Detect which cell encompasses the target text, then output its (X, Y) center coordinate. 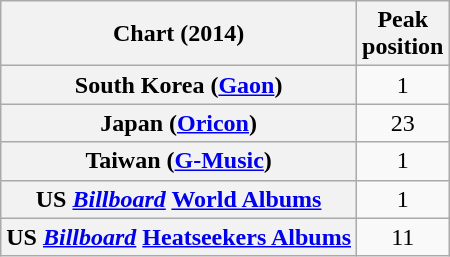
South Korea (Gaon) (179, 85)
US Billboard Heatseekers Albums (179, 237)
Peakposition (403, 34)
Chart (2014) (179, 34)
23 (403, 123)
11 (403, 237)
US Billboard World Albums (179, 199)
Taiwan (G-Music) (179, 161)
Japan (Oricon) (179, 123)
